Find where the given text appears and provide that cell's center as (x, y) coordinate. 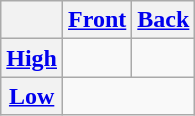
High (32, 58)
Low (32, 96)
Back (164, 20)
Front (98, 20)
